Search for the cell housing the specified text and yield its (x, y) center coordinate. 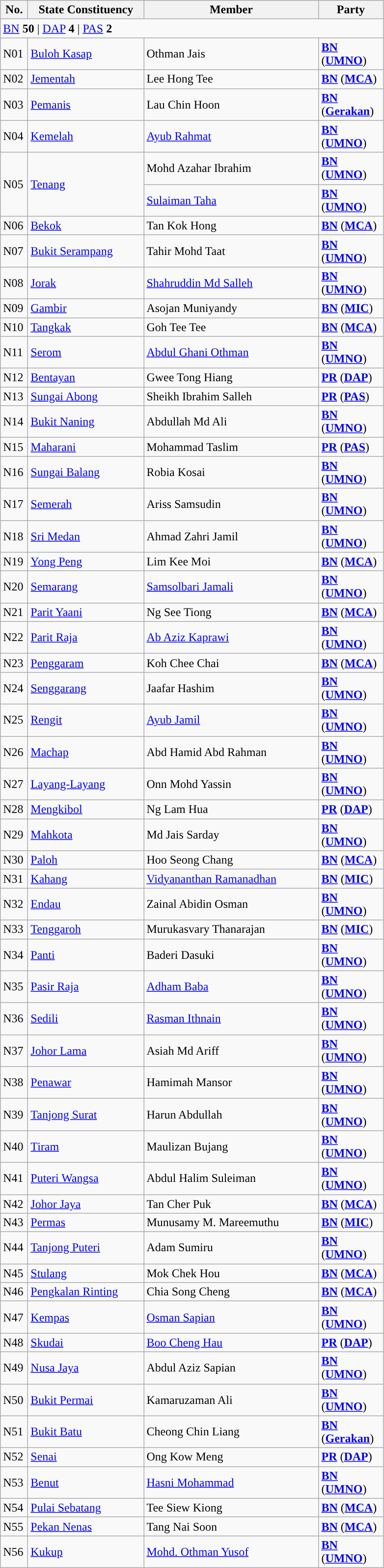
Mengkibol (86, 810)
Harun Abdullah (231, 1114)
N56 (14, 1551)
N29 (14, 835)
Benut (86, 1483)
N17 (14, 504)
Pekan Nenas (86, 1526)
Senggarang (86, 688)
Rengit (86, 720)
Maulizan Bujang (231, 1147)
Pulai Sebatang (86, 1508)
Othman Jais (231, 54)
Ab Aziz Kaprawi (231, 638)
Johor Lama (86, 1050)
N13 (14, 396)
N53 (14, 1483)
Tan Cher Puk (231, 1204)
N35 (14, 986)
Baderi Dasuki (231, 955)
No. (14, 10)
Adam Sumiru (231, 1248)
N46 (14, 1292)
Nusa Jaya (86, 1368)
Party (351, 10)
Mohd. Othman Yusof (231, 1551)
N47 (14, 1317)
Tee Siew Kiong (231, 1508)
Md Jais Sarday (231, 835)
N12 (14, 378)
Permas (86, 1223)
N08 (14, 283)
Jementah (86, 79)
Shahruddin Md Salleh (231, 283)
Hasni Mohammad (231, 1483)
Yong Peng (86, 561)
Kemelah (86, 137)
N45 (14, 1273)
N26 (14, 752)
Osman Sapian (231, 1317)
N32 (14, 904)
Asojan Muniyandy (231, 308)
Stulang (86, 1273)
Rasman Ithnain (231, 1019)
Sungai Balang (86, 473)
Bukit Permai (86, 1400)
Kukup (86, 1551)
Tang Nai Soon (231, 1526)
Sheikh Ibrahim Salleh (231, 396)
N33 (14, 929)
Jaafar Hashim (231, 688)
Ariss Samsudin (231, 504)
Vidyananthan Ramanadhan (231, 879)
Tanjong Puteri (86, 1248)
Paloh (86, 860)
Endau (86, 904)
N44 (14, 1248)
Sedili (86, 1019)
Hamimah Mansor (231, 1083)
N52 (14, 1457)
Tangkak (86, 327)
Lee Hong Tee (231, 79)
Pemanis (86, 104)
N09 (14, 308)
Maharani (86, 447)
Kamaruzaman Ali (231, 1400)
N48 (14, 1343)
Layang-Layang (86, 784)
Lim Kee Moi (231, 561)
Bukit Naning (86, 421)
Murukasvary Thanarajan (231, 929)
Bukit Serampang (86, 251)
Onn Mohd Yassin (231, 784)
Lau Chin Hoon (231, 104)
Abdul Aziz Sapian (231, 1368)
Penawar (86, 1083)
N16 (14, 473)
Ng Lam Hua (231, 810)
Goh Tee Tee (231, 327)
Bentayan (86, 378)
Mok Chek Hou (231, 1273)
Gambir (86, 308)
Kempas (86, 1317)
N07 (14, 251)
Gwee Tong Hiang (231, 378)
Bukit Batu (86, 1431)
Parit Yaani (86, 612)
Sungai Abong (86, 396)
Tenggaroh (86, 929)
Serom (86, 353)
N37 (14, 1050)
Sri Medan (86, 536)
Cheong Chin Liang (231, 1431)
N27 (14, 784)
N05 (14, 184)
Tiram (86, 1147)
N14 (14, 421)
Tahir Mohd Taat (231, 251)
Boo Cheng Hau (231, 1343)
Abd Hamid Abd Rahman (231, 752)
Parit Raja (86, 638)
Tan Kok Hong (231, 225)
Abdullah Md Ali (231, 421)
Asiah Md Ariff (231, 1050)
N55 (14, 1526)
Buloh Kasap (86, 54)
Ong Kow Meng (231, 1457)
Machap (86, 752)
Senai (86, 1457)
N18 (14, 536)
Adham Baba (231, 986)
N50 (14, 1400)
N28 (14, 810)
N43 (14, 1223)
BN 50 | DAP 4 | PAS 2 (192, 28)
N54 (14, 1508)
Koh Chee Chai (231, 663)
Semarang (86, 587)
N04 (14, 137)
N23 (14, 663)
N15 (14, 447)
Ng See Tiong (231, 612)
Ayub Jamil (231, 720)
Abdul Ghani Othman (231, 353)
Abdul Halim Suleiman (231, 1178)
Semerah (86, 504)
Samsolbari Jamali (231, 587)
N49 (14, 1368)
N03 (14, 104)
N25 (14, 720)
Penggaram (86, 663)
N19 (14, 561)
Robia Kosai (231, 473)
Jorak (86, 283)
N40 (14, 1147)
N21 (14, 612)
Pasir Raja (86, 986)
N34 (14, 955)
Tenang (86, 184)
Puteri Wangsa (86, 1178)
N11 (14, 353)
Mohd Azahar Ibrahim (231, 168)
Bekok (86, 225)
N51 (14, 1431)
State Constituency (86, 10)
Johor Jaya (86, 1204)
Skudai (86, 1343)
Pengkalan Rinting (86, 1292)
N01 (14, 54)
N31 (14, 879)
N30 (14, 860)
N39 (14, 1114)
Chia Song Cheng (231, 1292)
N22 (14, 638)
Hoo Seong Chang (231, 860)
N10 (14, 327)
Zainal Abidin Osman (231, 904)
Ayub Rahmat (231, 137)
N36 (14, 1019)
Mahkota (86, 835)
N02 (14, 79)
N42 (14, 1204)
Munusamy M. Mareemuthu (231, 1223)
Sulaiman Taha (231, 200)
Panti (86, 955)
N24 (14, 688)
N06 (14, 225)
N38 (14, 1083)
Kahang (86, 879)
N20 (14, 587)
Ahmad Zahri Jamil (231, 536)
Member (231, 10)
Tanjong Surat (86, 1114)
Mohammad Taslim (231, 447)
N41 (14, 1178)
